For the text-containing cell, return its midpoint in (X, Y) coordinate format. 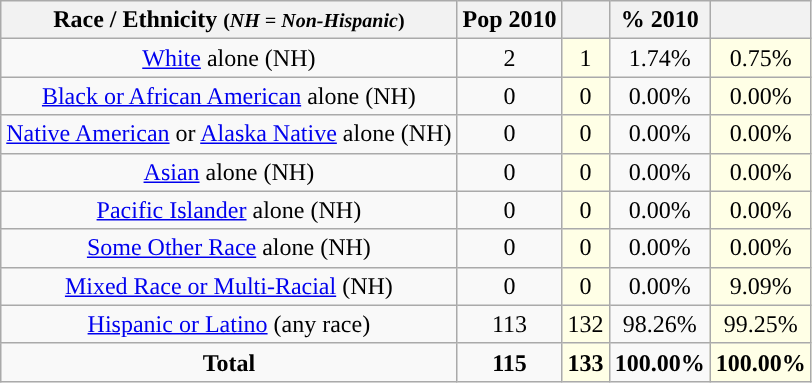
115 (510, 362)
9.09% (760, 286)
113 (510, 324)
0.75% (760, 58)
Some Other Race alone (NH) (229, 248)
98.26% (660, 324)
2 (510, 58)
1 (586, 58)
1.74% (660, 58)
Mixed Race or Multi-Racial (NH) (229, 286)
133 (586, 362)
White alone (NH) (229, 58)
Black or African American alone (NH) (229, 96)
Race / Ethnicity (NH = Non-Hispanic) (229, 20)
Total (229, 362)
Asian alone (NH) (229, 172)
132 (586, 324)
Pacific Islander alone (NH) (229, 210)
Hispanic or Latino (any race) (229, 324)
% 2010 (660, 20)
Native American or Alaska Native alone (NH) (229, 134)
Pop 2010 (510, 20)
99.25% (760, 324)
